Provide the (x, y) coordinate of the cell's center where the given text is located.  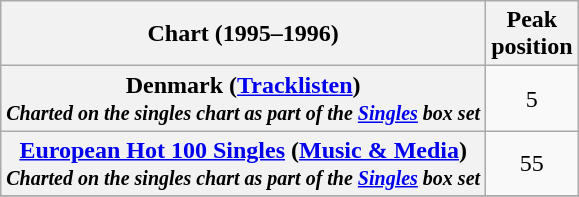
55 (532, 164)
European Hot 100 Singles (Music & Media)Charted on the singles chart as part of the Singles box set (244, 164)
Peakposition (532, 34)
5 (532, 98)
Chart (1995–1996) (244, 34)
Denmark (Tracklisten)Charted on the singles chart as part of the Singles box set (244, 98)
